Capture the cell that displays the provided text and extract its (X, Y) central coordinate. 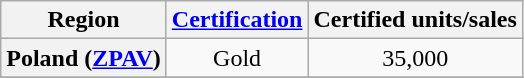
Certified units/sales (415, 20)
Gold (237, 58)
Region (84, 20)
Poland (ZPAV) (84, 58)
Certification (237, 20)
35,000 (415, 58)
